Output the [X, Y] coordinate of the center of the cell containing the given text.  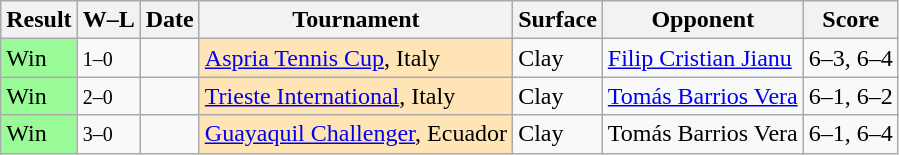
Filip Cristian Jianu [702, 58]
Trieste International, Italy [356, 96]
2–0 [108, 96]
6–1, 6–2 [850, 96]
1–0 [108, 58]
3–0 [108, 134]
Date [170, 20]
Score [850, 20]
Result [39, 20]
Guayaquil Challenger, Ecuador [356, 134]
Tournament [356, 20]
W–L [108, 20]
Surface [558, 20]
6–3, 6–4 [850, 58]
Aspria Tennis Cup, Italy [356, 58]
Opponent [702, 20]
6–1, 6–4 [850, 134]
